Capture the cell that displays the provided text and extract its (X, Y) central coordinate. 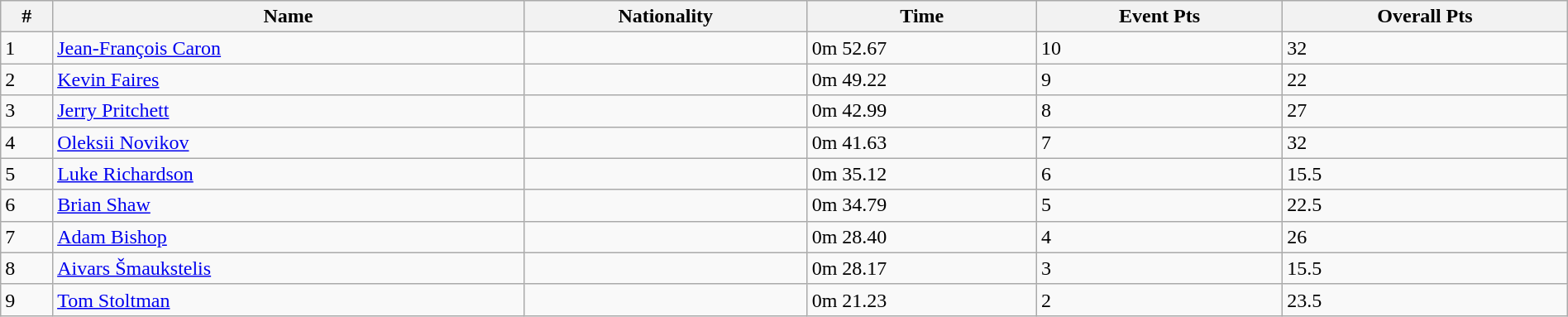
0m 49.22 (921, 79)
0m 28.40 (921, 237)
Name (289, 17)
Brian Shaw (289, 205)
0m 35.12 (921, 174)
10 (1159, 48)
22 (1426, 79)
0m 28.17 (921, 268)
Tom Stoltman (289, 300)
Kevin Faires (289, 79)
Time (921, 17)
Aivars Šmaukstelis (289, 268)
Oleksii Novikov (289, 142)
0m 42.99 (921, 111)
Jerry Pritchett (289, 111)
27 (1426, 111)
23.5 (1426, 300)
0m 41.63 (921, 142)
Overall Pts (1426, 17)
26 (1426, 237)
0m 21.23 (921, 300)
Nationality (665, 17)
0m 52.67 (921, 48)
Luke Richardson (289, 174)
Event Pts (1159, 17)
Adam Bishop (289, 237)
Jean-François Caron (289, 48)
# (26, 17)
1 (26, 48)
0m 34.79 (921, 205)
22.5 (1426, 205)
